Pinpoint the cell where the given text exists, returning its (X, Y) midpoint coordinate. 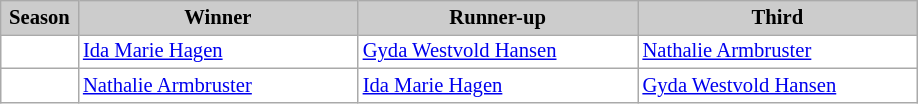
Runner-up (498, 17)
Season (40, 17)
Third (778, 17)
Winner (218, 17)
